Output the [x, y] coordinate of the center of the cell containing the given text.  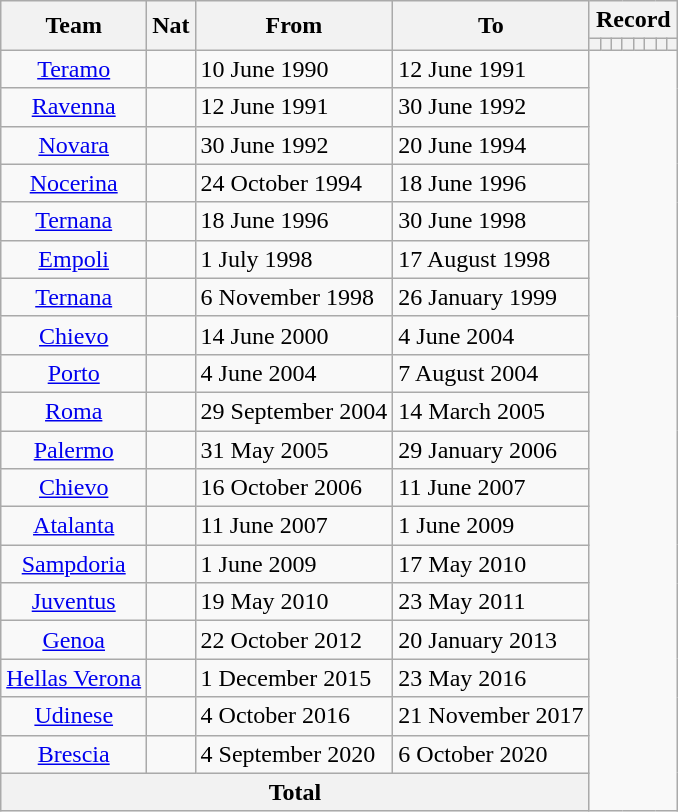
1 December 2015 [294, 678]
23 May 2011 [491, 602]
16 October 2006 [294, 488]
Sampdoria [74, 564]
To [491, 26]
7 August 2004 [491, 373]
4 September 2020 [294, 754]
21 November 2017 [491, 716]
14 June 2000 [294, 335]
Roma [74, 411]
26 January 1999 [491, 297]
Team [74, 26]
17 May 2010 [491, 564]
20 June 1994 [491, 145]
31 May 2005 [294, 449]
6 October 2020 [491, 754]
Hellas Verona [74, 678]
17 August 1998 [491, 259]
1 July 1998 [294, 259]
23 May 2016 [491, 678]
Record [633, 20]
Porto [74, 373]
Udinese [74, 716]
Empoli [74, 259]
Palermo [74, 449]
6 November 1998 [294, 297]
Genoa [74, 640]
30 June 1998 [491, 221]
Total [295, 792]
19 May 2010 [294, 602]
29 September 2004 [294, 411]
22 October 2012 [294, 640]
10 June 1990 [294, 69]
Teramo [74, 69]
20 January 2013 [491, 640]
Juventus [74, 602]
14 March 2005 [491, 411]
Ravenna [74, 107]
29 January 2006 [491, 449]
Novara [74, 145]
From [294, 26]
Brescia [74, 754]
Atalanta [74, 526]
Nocerina [74, 183]
24 October 1994 [294, 183]
Nat [171, 26]
4 October 2016 [294, 716]
